Locate the cell with the specified text and output its [X, Y] center coordinate. 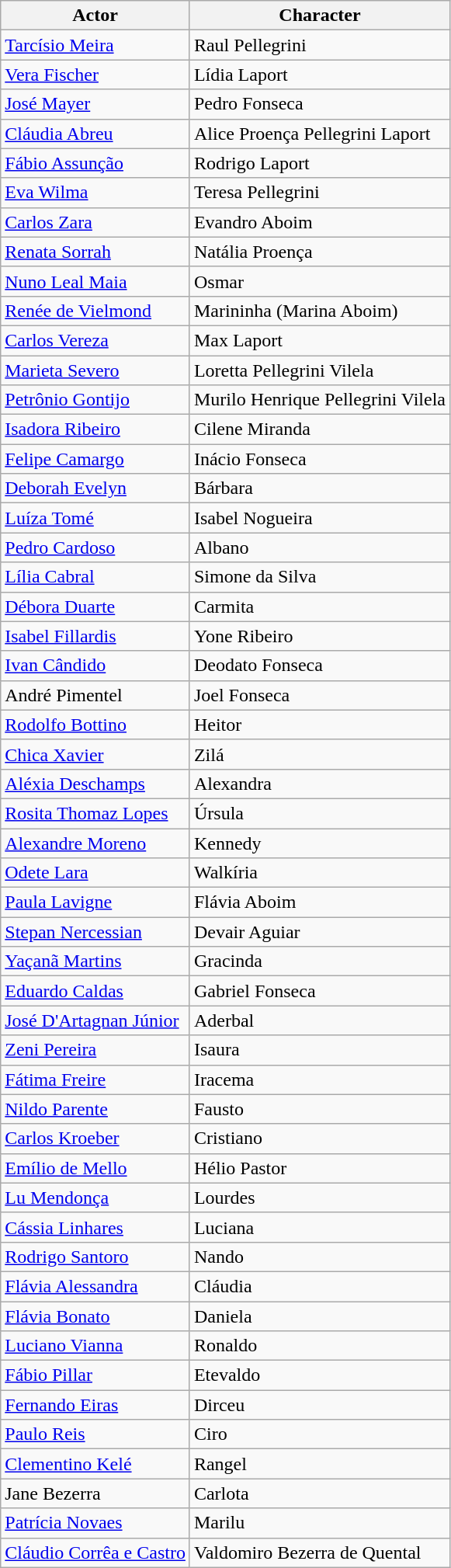
Natália Proença [320, 252]
Stepan Nercessian [95, 932]
Actor [95, 16]
Osmar [320, 281]
Renée de Vielmond [95, 311]
Marieta Severo [95, 370]
Loretta Pellegrini Vilela [320, 370]
Cláudia [320, 1286]
Carlos Vereza [95, 340]
Gabriel Fonseca [320, 991]
Gracinda [320, 961]
Walkíria [320, 873]
Flávia Bonato [95, 1316]
Carlos Zara [95, 222]
Cláudia Abreu [95, 134]
José Mayer [95, 104]
Ciro [320, 1434]
André Pimentel [95, 695]
Fátima Freire [95, 1080]
Heitor [320, 725]
Débora Duarte [95, 607]
Flávia Alessandra [95, 1286]
Raul Pellegrini [320, 45]
José D'Artagnan Júnior [95, 1020]
Zilá [320, 754]
Marilu [320, 1523]
Odete Lara [95, 873]
Fausto [320, 1109]
Carmita [320, 607]
Paula Lavigne [95, 902]
Carlos Kroeber [95, 1139]
Isabel Nogueira [320, 518]
Yaçanã Martins [95, 961]
Deodato Fonseca [320, 666]
Valdomiro Bezerra de Quental [320, 1552]
Fábio Pillar [95, 1375]
Bárbara [320, 488]
Luíza Tomé [95, 518]
Eva Wilma [95, 193]
Lourdes [320, 1198]
Joel Fonseca [320, 695]
Emílio de Mello [95, 1168]
Luciana [320, 1227]
Aléxia Deschamps [95, 784]
Cilene Miranda [320, 429]
Lília Cabral [95, 577]
Carlota [320, 1493]
Alexandra [320, 784]
Luciano Vianna [95, 1346]
Pedro Cardoso [95, 548]
Vera Fischer [95, 75]
Chica Xavier [95, 754]
Teresa Pellegrini [320, 193]
Ivan Cândido [95, 666]
Nildo Parente [95, 1109]
Nuno Leal Maia [95, 281]
Simone da Silva [320, 577]
Character [320, 16]
Isadora Ribeiro [95, 429]
Deborah Evelyn [95, 488]
Pedro Fonseca [320, 104]
Eduardo Caldas [95, 991]
Fernando Eiras [95, 1405]
Dirceu [320, 1405]
Úrsula [320, 813]
Lídia Laport [320, 75]
Evandro Aboim [320, 222]
Lu Mendonça [95, 1198]
Kennedy [320, 843]
Alexandre Moreno [95, 843]
Inácio Fonseca [320, 459]
Daniela [320, 1316]
Petrônio Gontijo [95, 400]
Murilo Henrique Pellegrini Vilela [320, 400]
Renata Sorrah [95, 252]
Etevaldo [320, 1375]
Cristiano [320, 1139]
Cláudio Corrêa e Castro [95, 1552]
Alice Proença Pellegrini Laport [320, 134]
Rodrigo Santoro [95, 1257]
Nando [320, 1257]
Albano [320, 548]
Isaura [320, 1050]
Cássia Linhares [95, 1227]
Rodrigo Laport [320, 163]
Marininha (Marina Aboim) [320, 311]
Max Laport [320, 340]
Iracema [320, 1080]
Paulo Reis [95, 1434]
Hélio Pastor [320, 1168]
Devair Aguiar [320, 932]
Tarcísio Meira [95, 45]
Zeni Pereira [95, 1050]
Flávia Aboim [320, 902]
Felipe Camargo [95, 459]
Clementino Kelé [95, 1464]
Patrícia Novaes [95, 1523]
Aderbal [320, 1020]
Rodolfo Bottino [95, 725]
Ronaldo [320, 1346]
Rangel [320, 1464]
Rosita Thomaz Lopes [95, 813]
Isabel Fillardis [95, 636]
Yone Ribeiro [320, 636]
Jane Bezerra [95, 1493]
Fábio Assunção [95, 163]
